Locate the cell with the specified text and output its [X, Y] center coordinate. 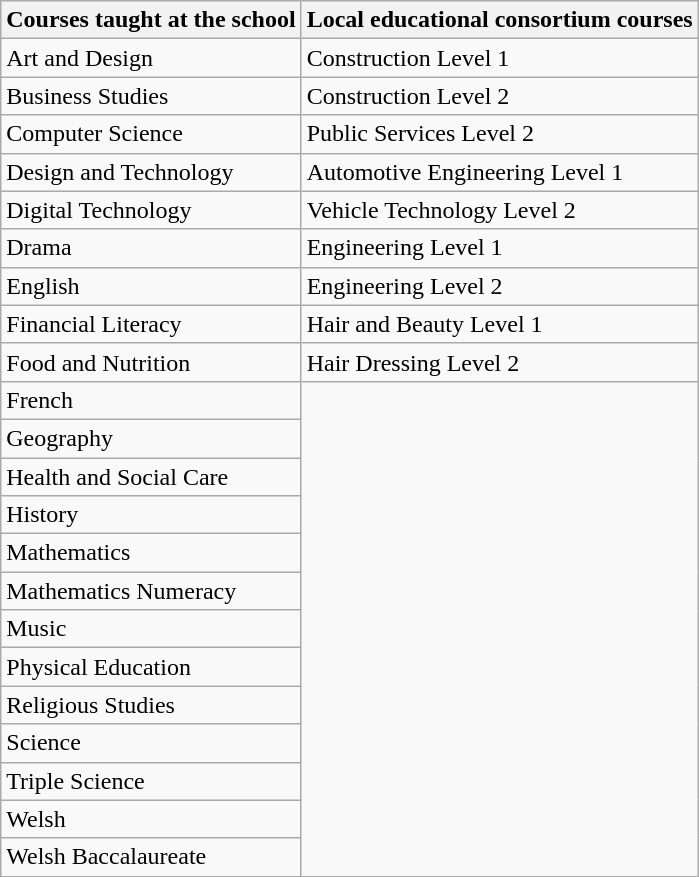
Business Studies [151, 96]
Financial Literacy [151, 324]
Geography [151, 438]
Triple Science [151, 781]
Public Services Level 2 [500, 134]
Vehicle Technology Level 2 [500, 210]
Physical Education [151, 667]
Science [151, 743]
French [151, 400]
Mathematics Numeracy [151, 591]
Local educational consortium courses [500, 20]
Hair Dressing Level 2 [500, 362]
Engineering Level 1 [500, 248]
Drama [151, 248]
Design and Technology [151, 172]
English [151, 286]
Welsh [151, 819]
Art and Design [151, 58]
Hair and Beauty Level 1 [500, 324]
Mathematics [151, 553]
Courses taught at the school [151, 20]
Welsh Baccalaureate [151, 857]
Religious Studies [151, 705]
Engineering Level 2 [500, 286]
Construction Level 1 [500, 58]
Construction Level 2 [500, 96]
Health and Social Care [151, 477]
Automotive Engineering Level 1 [500, 172]
History [151, 515]
Food and Nutrition [151, 362]
Music [151, 629]
Computer Science [151, 134]
Digital Technology [151, 210]
